Find where the given text appears and provide that cell's center as [x, y] coordinate. 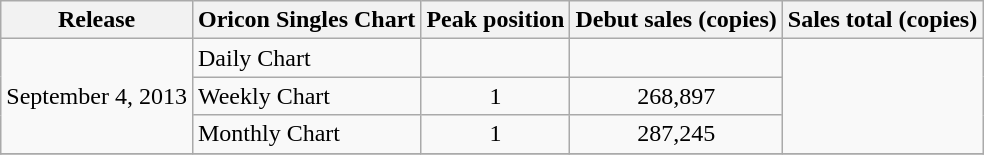
Release [97, 20]
Sales total (copies) [882, 20]
287,245 [676, 134]
Debut sales (copies) [676, 20]
Weekly Chart [306, 96]
268,897 [676, 96]
Peak position [496, 20]
September 4, 2013 [97, 96]
Monthly Chart [306, 134]
Oricon Singles Chart [306, 20]
Daily Chart [306, 58]
